Extract the (X, Y) coordinate from the center of the cell holding the provided text.  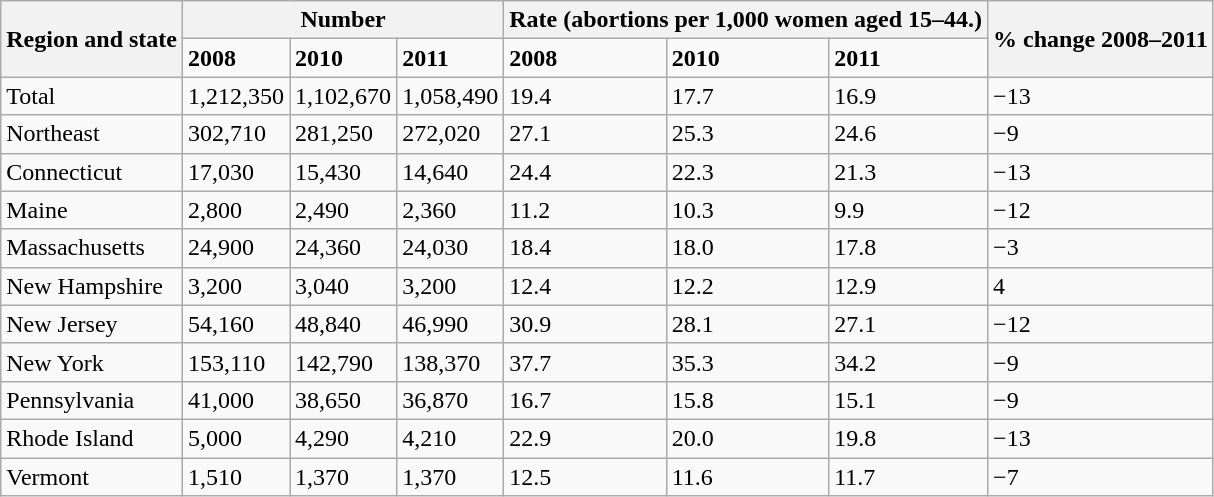
46,990 (450, 324)
28.1 (747, 324)
24.4 (585, 172)
18.4 (585, 248)
12.9 (908, 286)
17.8 (908, 248)
281,250 (344, 134)
14,640 (450, 172)
54,160 (236, 324)
Number (342, 20)
New York (92, 362)
17,030 (236, 172)
New Jersey (92, 324)
35.3 (747, 362)
302,710 (236, 134)
22.9 (585, 438)
16.7 (585, 400)
21.3 (908, 172)
11.2 (585, 210)
24.6 (908, 134)
34.2 (908, 362)
Region and state (92, 39)
12.2 (747, 286)
Massachusetts (92, 248)
11.7 (908, 477)
19.8 (908, 438)
4,290 (344, 438)
24,900 (236, 248)
Connecticut (92, 172)
24,030 (450, 248)
4 (1101, 286)
19.4 (585, 96)
12.4 (585, 286)
48,840 (344, 324)
16.9 (908, 96)
4,210 (450, 438)
New Hampshire (92, 286)
25.3 (747, 134)
142,790 (344, 362)
22.3 (747, 172)
−7 (1101, 477)
15,430 (344, 172)
2,800 (236, 210)
−3 (1101, 248)
36,870 (450, 400)
Maine (92, 210)
24,360 (344, 248)
12.5 (585, 477)
153,110 (236, 362)
1,510 (236, 477)
9.9 (908, 210)
272,020 (450, 134)
2,360 (450, 210)
2,490 (344, 210)
11.6 (747, 477)
5,000 (236, 438)
% change 2008–2011 (1101, 39)
1,102,670 (344, 96)
Vermont (92, 477)
10.3 (747, 210)
1,058,490 (450, 96)
3,040 (344, 286)
1,212,350 (236, 96)
138,370 (450, 362)
30.9 (585, 324)
Northeast (92, 134)
17.7 (747, 96)
Pennsylvania (92, 400)
41,000 (236, 400)
15.1 (908, 400)
Rate (abortions per 1,000 women aged 15–44.) (746, 20)
37.7 (585, 362)
38,650 (344, 400)
20.0 (747, 438)
15.8 (747, 400)
18.0 (747, 248)
Total (92, 96)
Rhode Island (92, 438)
